For the text-containing cell, return its midpoint in [X, Y] coordinate format. 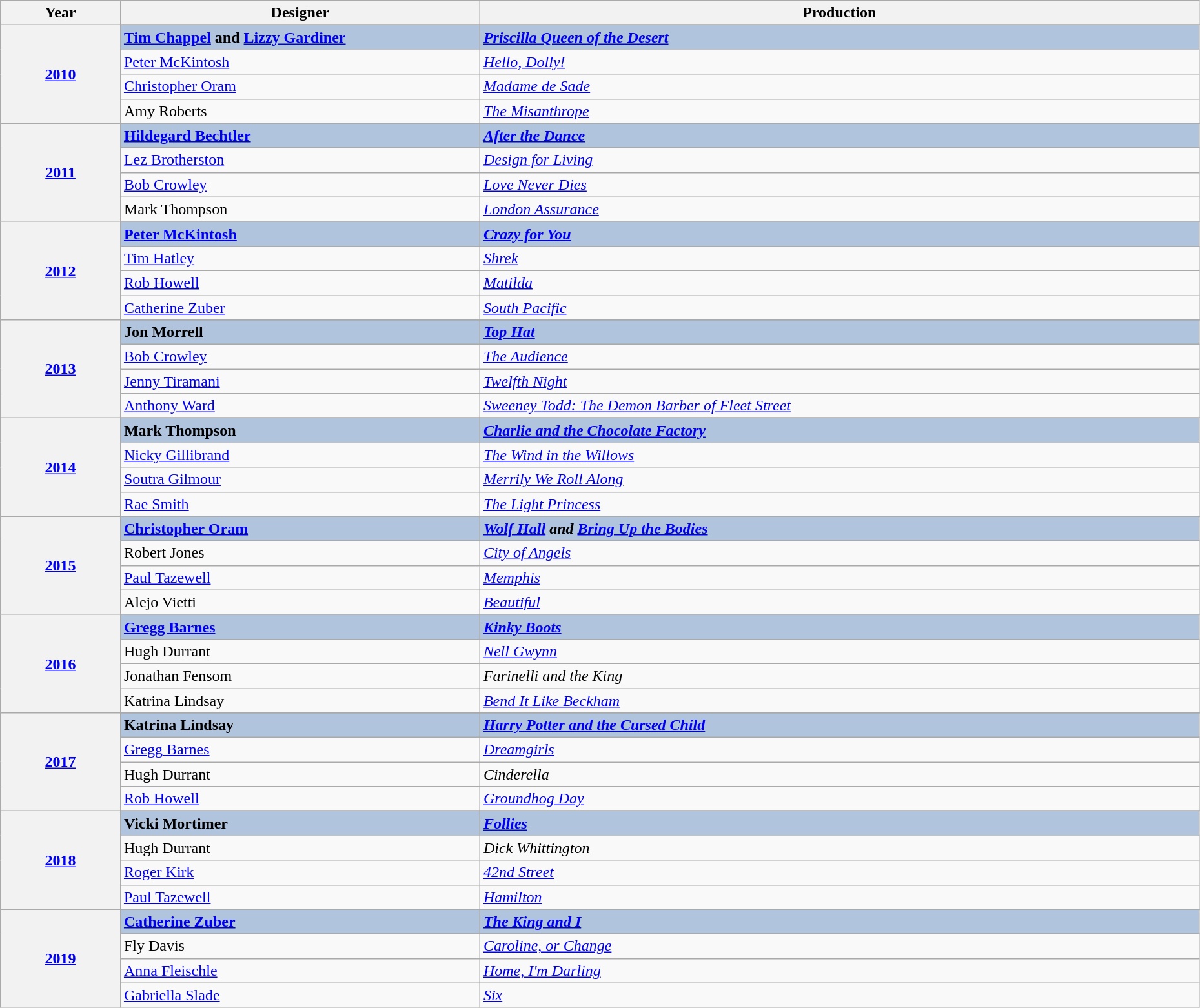
Tim Chappel and Lizzy Gardiner [300, 37]
Top Hat [839, 332]
2010 [61, 74]
2014 [61, 467]
Shrek [839, 258]
Charlie and the Chocolate Factory [839, 430]
The Audience [839, 357]
Six [839, 995]
Dick Whittington [839, 848]
Nell Gwynn [839, 651]
Hamilton [839, 897]
Kinky Boots [839, 627]
2016 [61, 663]
2012 [61, 270]
Designer [300, 13]
Soutra Gilmour [300, 479]
Follies [839, 823]
Nicky Gillibrand [300, 455]
South Pacific [839, 308]
Sweeney Todd: The Demon Barber of Fleet Street [839, 406]
The King and I [839, 922]
City of Angels [839, 553]
Home, I'm Darling [839, 971]
Tim Hatley [300, 258]
Jon Morrell [300, 332]
2011 [61, 172]
Bend It Like Beckham [839, 700]
Beautiful [839, 602]
Vicki Mortimer [300, 823]
London Assurance [839, 209]
Love Never Dies [839, 185]
The Misanthrope [839, 111]
2019 [61, 958]
Year [61, 13]
Farinelli and the King [839, 676]
Twelfth Night [839, 381]
Jonathan Fensom [300, 676]
The Wind in the Willows [839, 455]
Madame de Sade [839, 86]
Memphis [839, 578]
Design for Living [839, 160]
Harry Potter and the Cursed Child [839, 725]
Hello, Dolly! [839, 62]
Cinderella [839, 774]
Caroline, or Change [839, 946]
Anthony Ward [300, 406]
Dreamgirls [839, 750]
Robert Jones [300, 553]
Rae Smith [300, 504]
Fly Davis [300, 946]
Priscilla Queen of the Desert [839, 37]
Hildegard Bechtler [300, 136]
Merrily We Roll Along [839, 479]
After the Dance [839, 136]
42nd Street [839, 872]
2018 [61, 860]
2017 [61, 762]
The Light Princess [839, 504]
Crazy for You [839, 234]
Amy Roberts [300, 111]
2013 [61, 369]
2015 [61, 565]
Alejo Vietti [300, 602]
Wolf Hall and Bring Up the Bodies [839, 529]
Production [839, 13]
Groundhog Day [839, 799]
Lez Brotherston [300, 160]
Roger Kirk [300, 872]
Anna Fleischle [300, 971]
Matilda [839, 283]
Gabriella Slade [300, 995]
Jenny Tiramani [300, 381]
